Locate the cell with the specified text and output its [x, y] center coordinate. 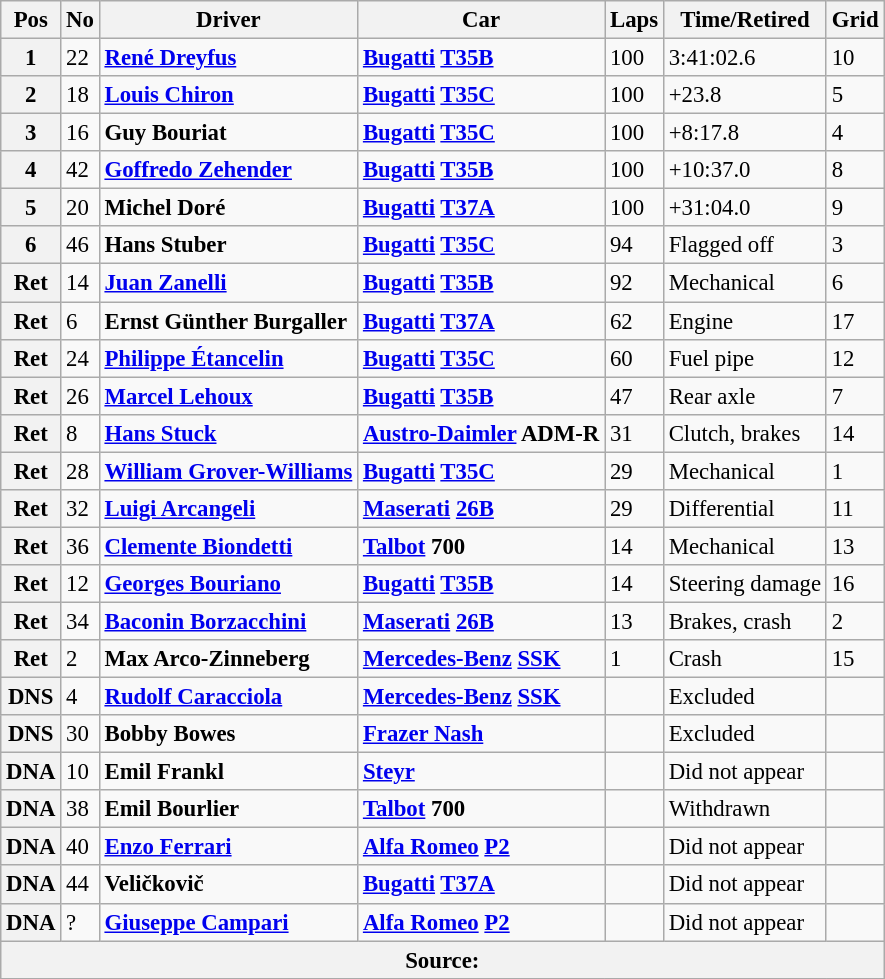
Baconin Borzacchini [228, 621]
17 [854, 321]
+8:17.8 [744, 133]
24 [80, 358]
92 [634, 283]
Rudolf Caracciola [228, 697]
32 [80, 509]
Philippe Étancelin [228, 358]
22 [80, 58]
William Grover-Williams [228, 471]
Car [482, 20]
Clemente Biondetti [228, 546]
3:41:02.6 [744, 58]
18 [80, 95]
94 [634, 245]
Max Arco-Zinneberg [228, 659]
11 [854, 509]
Giuseppe Campari [228, 922]
Emil Frankl [228, 772]
Louis Chiron [228, 95]
31 [634, 433]
Hans Stuber [228, 245]
Frazer Nash [482, 734]
Luigi Arcangeli [228, 509]
42 [80, 170]
Austro-Daimler ADM-R [482, 433]
40 [80, 847]
Withdrawn [744, 809]
15 [854, 659]
Grid [854, 20]
Hans Stuck [228, 433]
+31:04.0 [744, 208]
46 [80, 245]
28 [80, 471]
+10:37.0 [744, 170]
Clutch, brakes [744, 433]
44 [80, 885]
+23.8 [744, 95]
Ernst Günther Burgaller [228, 321]
Fuel pipe [744, 358]
Brakes, crash [744, 621]
60 [634, 358]
38 [80, 809]
Veličkovič [228, 885]
Enzo Ferrari [228, 847]
Source: [442, 960]
Georges Bouriano [228, 584]
47 [634, 396]
36 [80, 546]
Engine [744, 321]
9 [854, 208]
? [80, 922]
62 [634, 321]
Pos [31, 20]
Juan Zanelli [228, 283]
Emil Bourlier [228, 809]
34 [80, 621]
30 [80, 734]
René Dreyfus [228, 58]
Michel Doré [228, 208]
Steyr [482, 772]
Laps [634, 20]
Flagged off [744, 245]
Rear axle [744, 396]
Marcel Lehoux [228, 396]
26 [80, 396]
Driver [228, 20]
Time/Retired [744, 20]
Crash [744, 659]
Differential [744, 509]
7 [854, 396]
Bobby Bowes [228, 734]
Goffredo Zehender [228, 170]
Guy Bouriat [228, 133]
No [80, 20]
20 [80, 208]
Steering damage [744, 584]
